Capture the cell that displays the provided text and extract its [X, Y] central coordinate. 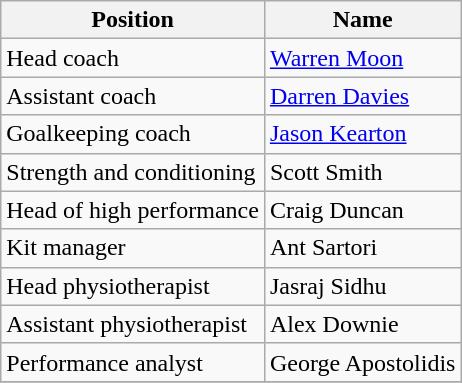
Jasraj Sidhu [362, 286]
Head of high performance [133, 210]
Head coach [133, 58]
Jason Kearton [362, 134]
Head physiotherapist [133, 286]
Craig Duncan [362, 210]
Kit manager [133, 248]
Performance analyst [133, 362]
Alex Downie [362, 324]
Name [362, 20]
George Apostolidis [362, 362]
Position [133, 20]
Ant Sartori [362, 248]
Strength and conditioning [133, 172]
Scott Smith [362, 172]
Assistant physiotherapist [133, 324]
Darren Davies [362, 96]
Warren Moon [362, 58]
Assistant coach [133, 96]
Goalkeeping coach [133, 134]
